Search for the cell housing the specified text and yield its (X, Y) center coordinate. 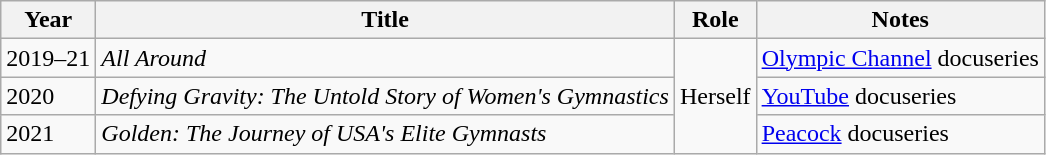
YouTube docuseries (900, 96)
Role (715, 20)
2021 (48, 134)
Title (386, 20)
All Around (386, 58)
Golden: The Journey of USA's Elite Gymnasts (386, 134)
2019–21 (48, 58)
2020 (48, 96)
Year (48, 20)
Herself (715, 96)
Notes (900, 20)
Defying Gravity: The Untold Story of Women's Gymnastics (386, 96)
Olympic Channel docuseries (900, 58)
Peacock docuseries (900, 134)
